For the text-containing cell, return its midpoint in (X, Y) coordinate format. 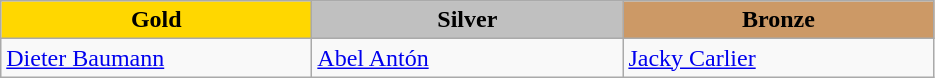
Gold (156, 20)
Bronze (778, 20)
Dieter Baumann (156, 58)
Abel Antón (468, 58)
Silver (468, 20)
Jacky Carlier (778, 58)
